Determine the (X, Y) coordinate at the center of the cell enclosing the given text.  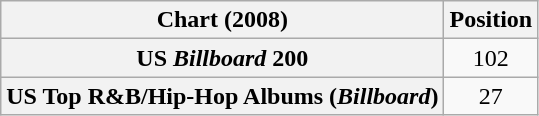
Position (491, 20)
US Billboard 200 (222, 58)
US Top R&B/Hip-Hop Albums (Billboard) (222, 96)
Chart (2008) (222, 20)
27 (491, 96)
102 (491, 58)
